Provide the (x, y) coordinate of the cell's center where the given text is located.  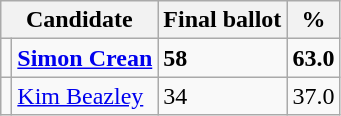
Simon Crean (85, 58)
Kim Beazley (85, 96)
63.0 (314, 58)
58 (222, 58)
Candidate (80, 20)
Final ballot (222, 20)
34 (222, 96)
37.0 (314, 96)
% (314, 20)
